Locate the cell with the specified text and output its (x, y) center coordinate. 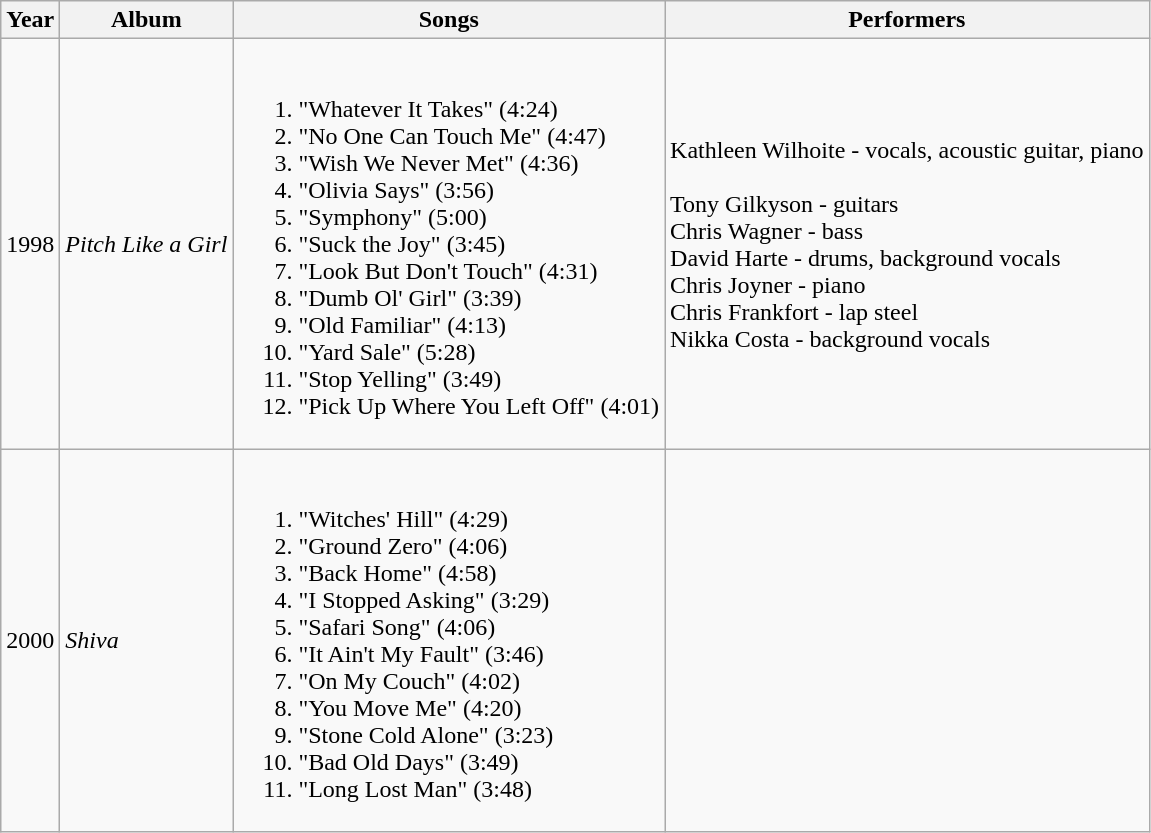
Album (146, 20)
Performers (908, 20)
2000 (30, 640)
Songs (449, 20)
Pitch Like a Girl (146, 244)
Year (30, 20)
1998 (30, 244)
Shiva (146, 640)
